For the text-containing cell, return its midpoint in [X, Y] coordinate format. 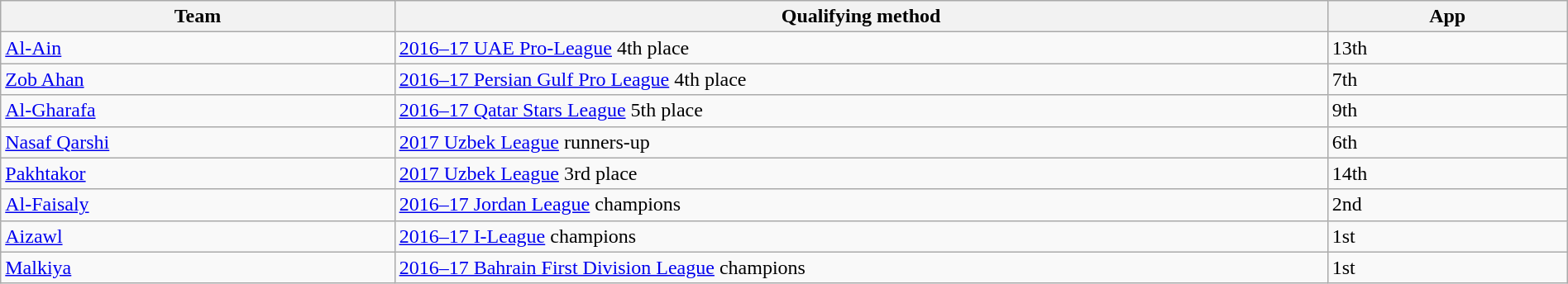
Al-Gharafa [198, 111]
Malkiya [198, 267]
Qualifying method [861, 17]
2016–17 Bahrain First Division League champions [861, 267]
Pakhtakor [198, 173]
Al-Ain [198, 48]
2016–17 Qatar Stars League 5th place [861, 111]
2nd [1447, 205]
Team [198, 17]
Nasaf Qarshi [198, 142]
13th [1447, 48]
2016–17 Persian Gulf Pro League 4th place [861, 79]
6th [1447, 142]
2016–17 Jordan League champions [861, 205]
2016–17 I-League champions [861, 236]
14th [1447, 173]
9th [1447, 111]
Zob Ahan [198, 79]
App [1447, 17]
2016–17 UAE Pro-League 4th place [861, 48]
2017 Uzbek League 3rd place [861, 173]
Al-Faisaly [198, 205]
Aizawl [198, 236]
7th [1447, 79]
2017 Uzbek League runners-up [861, 142]
